Determine the [x, y] coordinate at the center of the cell enclosing the given text.  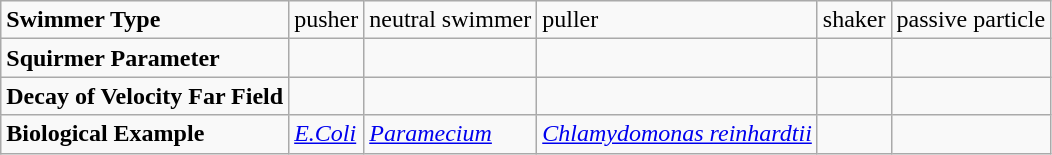
neutral swimmer [450, 20]
Paramecium [450, 134]
puller [678, 20]
passive particle [971, 20]
pusher [326, 20]
Biological Example [145, 134]
shaker [854, 20]
Chlamydomonas reinhardtii [678, 134]
Decay of Velocity Far Field [145, 96]
E.Coli [326, 134]
Swimmer Type [145, 20]
Squirmer Parameter [145, 58]
